Locate the cell with the specified text and output its (X, Y) center coordinate. 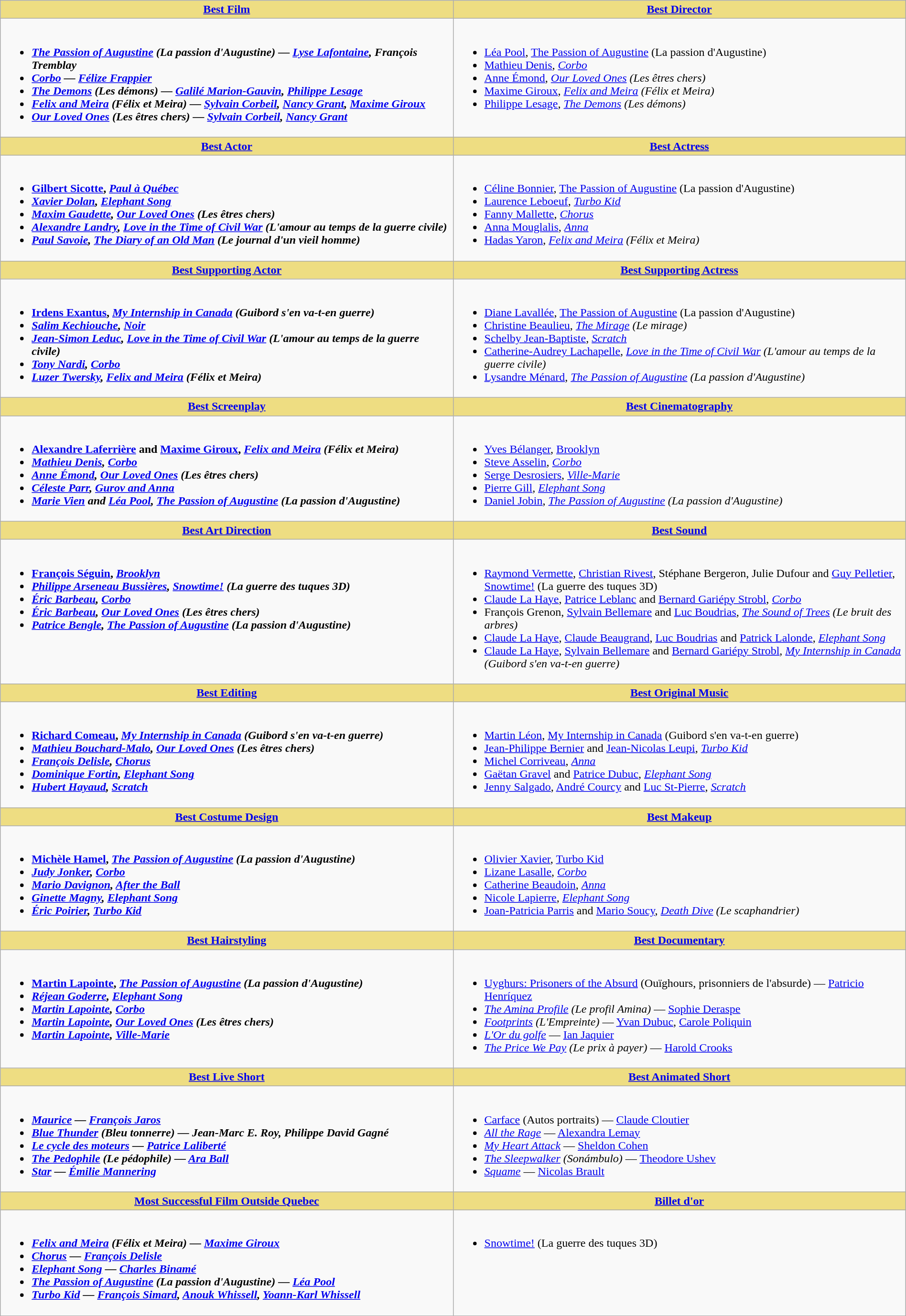
Snowtime! (La guerre des tuques 3D) (679, 1263)
Best Art Direction (226, 530)
Best Original Music (679, 693)
Best Editing (226, 693)
Best Sound (679, 530)
Best Cinematography (679, 407)
Best Supporting Actor (226, 270)
Best Director (679, 10)
Best Hairstyling (226, 941)
Best Documentary (679, 941)
Billet d'or (679, 1201)
Best Film (226, 10)
Best Makeup (679, 816)
Best Costume Design (226, 816)
Best Live Short (226, 1077)
Most Successful Film Outside Quebec (226, 1201)
Best Supporting Actress (679, 270)
Best Screenplay (226, 407)
Best Actor (226, 146)
Best Actress (679, 146)
Best Animated Short (679, 1077)
